Identify which cell holds the provided text, then report its [X, Y] central coordinate. 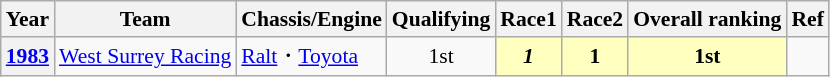
Race2 [595, 19]
Qualifying [441, 19]
West Surrey Racing [145, 56]
Year [28, 19]
Race1 [528, 19]
Overall ranking [707, 19]
Chassis/Engine [311, 19]
Ref [807, 19]
Ralt・Toyota [311, 56]
Team [145, 19]
1983 [28, 56]
